Return the (X, Y) coordinate for the center point of the cell that contains the specified text.  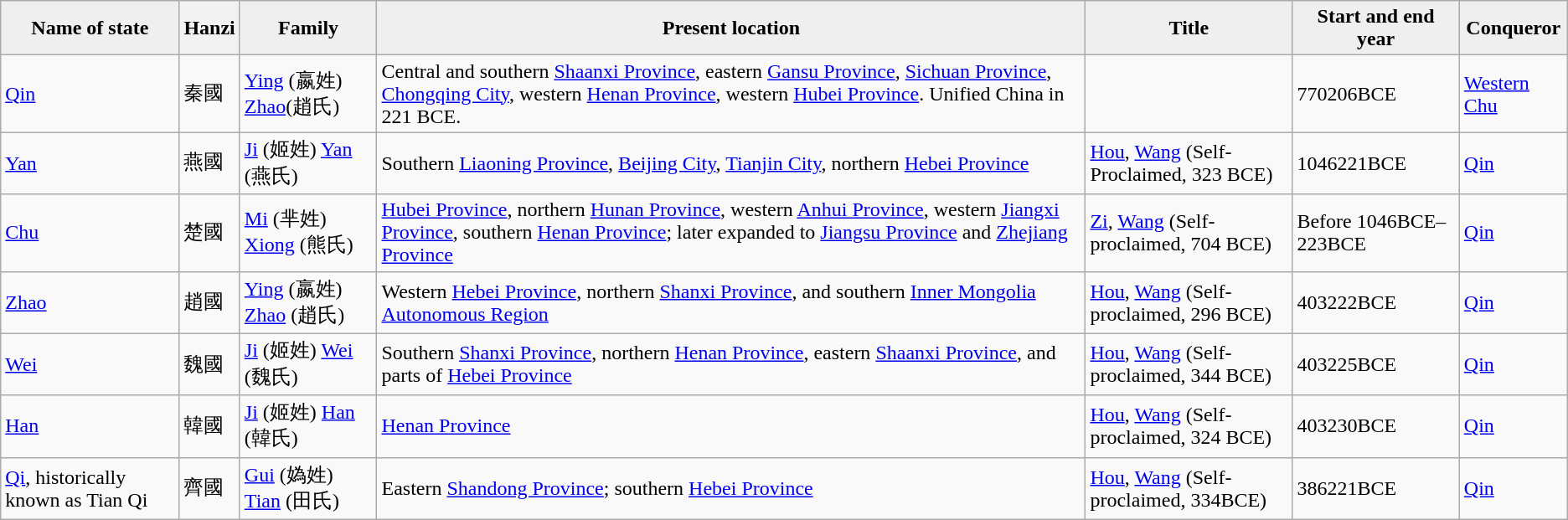
Ying (嬴姓) Zhao (趙氏) (308, 302)
魏國 (209, 364)
Ji (姬姓) Wei (魏氏) (308, 364)
403222BCE (1375, 302)
Hou, Wang (Self-proclaimed, 324 BCE) (1189, 426)
Title (1189, 28)
秦國 (209, 94)
Henan Province (731, 426)
Conqueror (1513, 28)
403225BCE (1375, 364)
Hou, Wang (Self-proclaimed, 334BCE) (1189, 488)
Han (90, 426)
Mi (芈姓) Xiong (熊氏) (308, 233)
Zhao (90, 302)
Ying (嬴姓) Zhao(趙氏) (308, 94)
403230BCE (1375, 426)
Start and end year (1375, 28)
Ji (姬姓) Yan (燕氏) (308, 163)
Ji (姬姓) Han (韓氏) (308, 426)
Hanzi (209, 28)
Hou, Wang (Self-proclaimed, 344 BCE) (1189, 364)
Chu (90, 233)
Present location (731, 28)
Qi, historically known as Tian Qi (90, 488)
Zi, Wang (Self-proclaimed, 704 BCE) (1189, 233)
Wei (90, 364)
趙國 (209, 302)
楚國 (209, 233)
Name of state (90, 28)
Hou, Wang (Self-Proclaimed, 323 BCE) (1189, 163)
Southern Shanxi Province, northern Henan Province, eastern Shaanxi Province, and parts of Hebei Province (731, 364)
Family (308, 28)
Western Hebei Province, northern Shanxi Province, and southern Inner Mongolia Autonomous Region (731, 302)
Yan (90, 163)
770206BCE (1375, 94)
Eastern Shandong Province; southern Hebei Province (731, 488)
Before 1046BCE–223BCE (1375, 233)
1046221BCE (1375, 163)
Southern Liaoning Province, Beijing City, Tianjin City, northern Hebei Province (731, 163)
韓國 (209, 426)
386221BCE (1375, 488)
Western Chu (1513, 94)
Hou, Wang (Self-proclaimed, 296 BCE) (1189, 302)
Gui (媯姓) Tian (田氏) (308, 488)
齊國 (209, 488)
燕國 (209, 163)
